Detect which cell encompasses the target text, then output its [x, y] center coordinate. 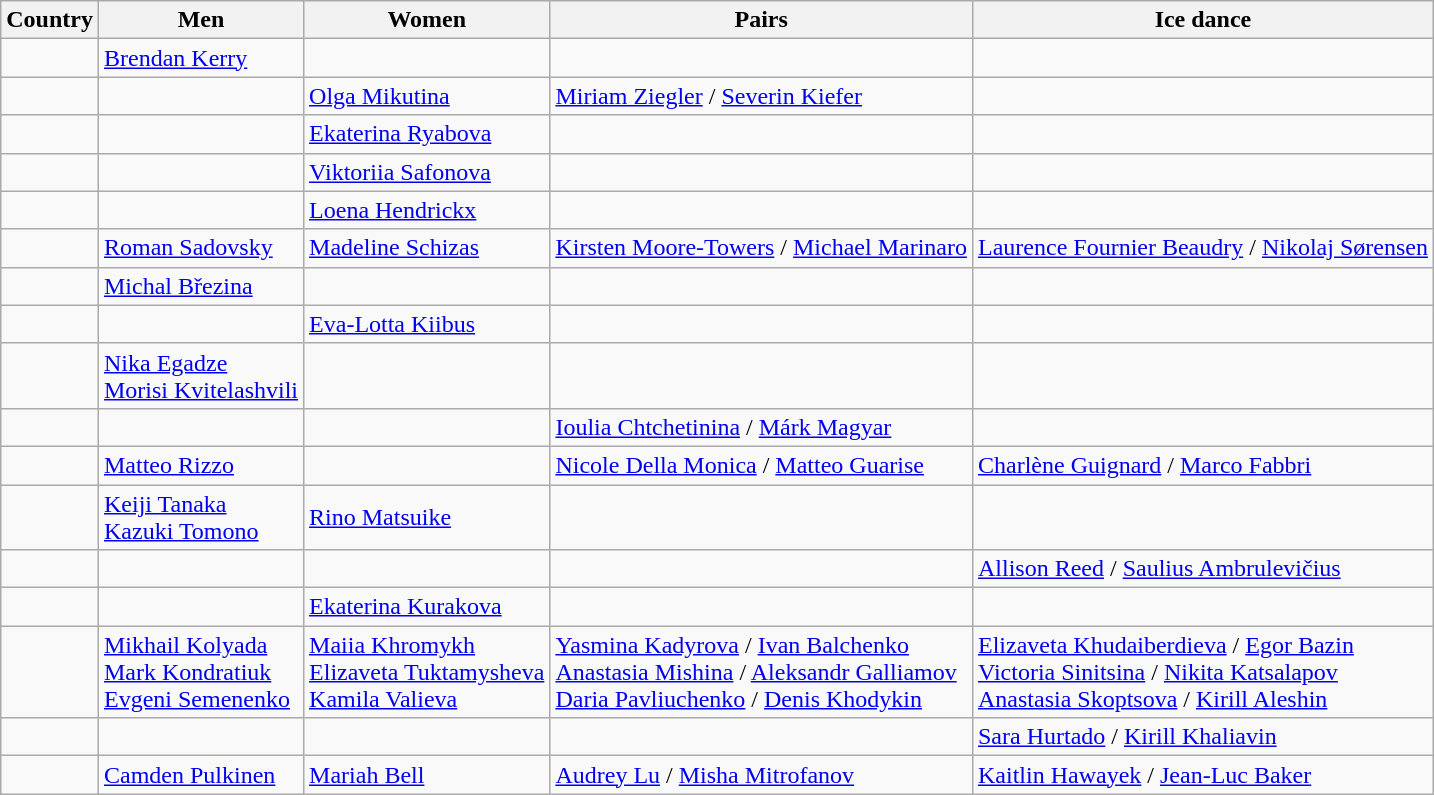
Yasmina Kadyrova / Ivan BalchenkoAnastasia Mishina / Aleksandr GalliamovDaria Pavliuchenko / Denis Khodykin [762, 672]
Nika EgadzeMorisi Kvitelashvili [200, 376]
Rino Matsuike [427, 516]
Kirsten Moore-Towers / Michael Marinaro [762, 248]
Women [427, 20]
Camden Pulkinen [200, 775]
Ioulia Chtchetinina / Márk Magyar [762, 427]
Ekaterina Ryabova [427, 134]
Viktoriia Safonova [427, 172]
Allison Reed / Saulius Ambrulevičius [1202, 569]
Elizaveta Khudaiberdieva / Egor BazinVictoria Sinitsina / Nikita KatsalapovAnastasia Skoptsova / Kirill Aleshin [1202, 672]
Madeline Schizas [427, 248]
Charlène Guignard / Marco Fabbri [1202, 465]
Olga Mikutina [427, 96]
Audrey Lu / Misha Mitrofanov [762, 775]
Maiia KhromykhElizaveta TuktamyshevaKamila Valieva [427, 672]
Mariah Bell [427, 775]
Keiji TanakaKazuki Tomono [200, 516]
Ice dance [1202, 20]
Pairs [762, 20]
Loena Hendrickx [427, 210]
Laurence Fournier Beaudry / Nikolaj Sørensen [1202, 248]
Ekaterina Kurakova [427, 607]
Brendan Kerry [200, 58]
Men [200, 20]
Matteo Rizzo [200, 465]
Country [50, 20]
Mikhail KolyadaMark KondratiukEvgeni Semenenko [200, 672]
Nicole Della Monica / Matteo Guarise [762, 465]
Sara Hurtado / Kirill Khaliavin [1202, 737]
Miriam Ziegler / Severin Kiefer [762, 96]
Kaitlin Hawayek / Jean-Luc Baker [1202, 775]
Roman Sadovsky [200, 248]
Eva-Lotta Kiibus [427, 324]
Michal Březina [200, 286]
